Determine the (x, y) coordinate at the center of the cell enclosing the given text.  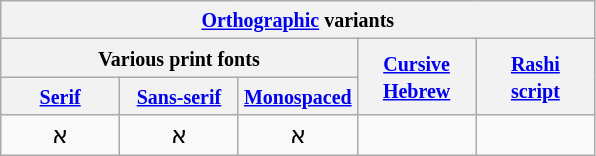
CursiveHebrew (416, 77)
Sans-serif (180, 96)
Rashiscript (536, 77)
Monospaced (298, 96)
Various print fonts (179, 58)
Orthographic variants (298, 20)
Serif (60, 96)
